Extract the [x, y] coordinate from the center of the cell holding the provided text.  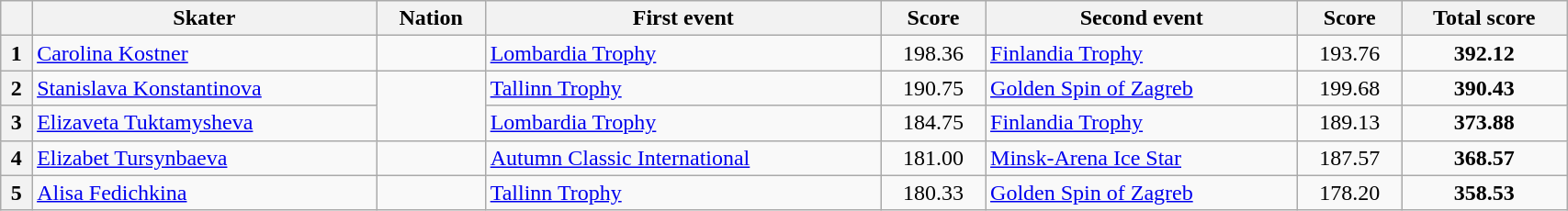
Total score [1484, 18]
390.43 [1484, 88]
Minsk-Arena Ice Star [1142, 158]
4 [17, 158]
3 [17, 123]
First event [683, 18]
199.68 [1350, 88]
Second event [1142, 18]
Skater [204, 18]
181.00 [933, 158]
358.53 [1484, 193]
Nation [431, 18]
193.76 [1350, 53]
190.75 [933, 88]
368.57 [1484, 158]
Autumn Classic International [683, 158]
392.12 [1484, 53]
373.88 [1484, 123]
2 [17, 88]
187.57 [1350, 158]
Elizaveta Tuktamysheva [204, 123]
184.75 [933, 123]
5 [17, 193]
Alisa Fedichkina [204, 193]
180.33 [933, 193]
178.20 [1350, 193]
Elizabet Tursynbaeva [204, 158]
189.13 [1350, 123]
198.36 [933, 53]
Stanislava Konstantinova [204, 88]
1 [17, 53]
Carolina Kostner [204, 53]
